Search for the cell housing the specified text and yield its [x, y] center coordinate. 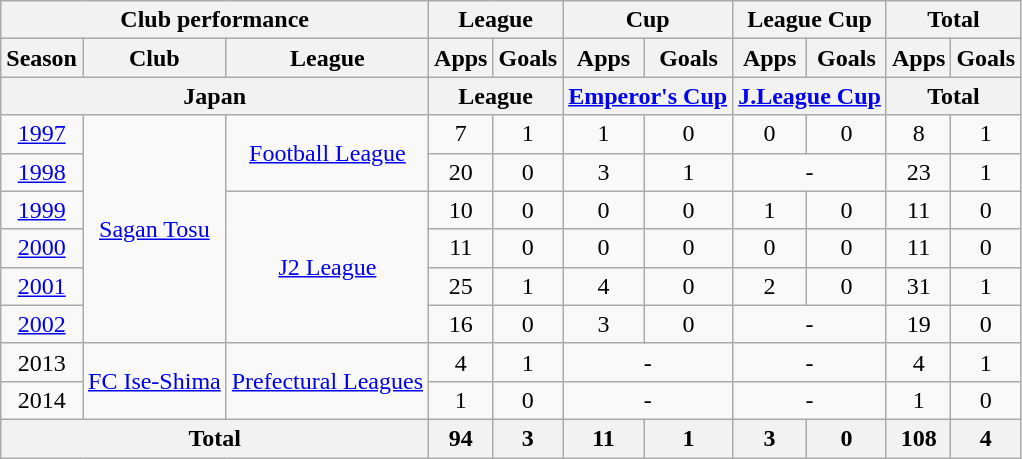
J.League Cup [810, 96]
Sagan Tosu [154, 229]
2013 [42, 362]
Season [42, 58]
108 [918, 438]
1997 [42, 134]
94 [461, 438]
2002 [42, 324]
FC Ise-Shima [154, 381]
23 [918, 172]
10 [461, 210]
16 [461, 324]
2000 [42, 248]
7 [461, 134]
2 [770, 286]
8 [918, 134]
31 [918, 286]
League Cup [810, 20]
2001 [42, 286]
25 [461, 286]
20 [461, 172]
Prefectural Leagues [327, 381]
19 [918, 324]
Cup [648, 20]
Club performance [215, 20]
1998 [42, 172]
Japan [215, 96]
Emperor's Cup [648, 96]
Football League [327, 153]
1999 [42, 210]
2014 [42, 400]
Club [154, 58]
J2 League [327, 267]
